Extract the (x, y) coordinate from the center of the cell holding the provided text.  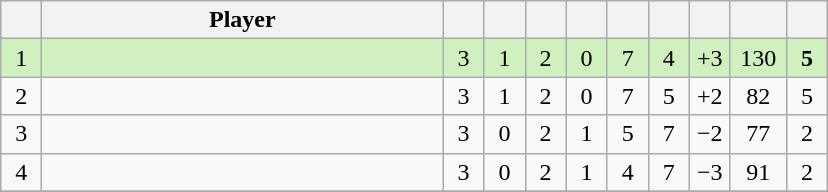
+2 (710, 96)
91 (758, 172)
77 (758, 134)
+3 (710, 58)
130 (758, 58)
−2 (710, 134)
−3 (710, 172)
Player (242, 20)
82 (758, 96)
